Return [x, y] of the center of cell containing provided text 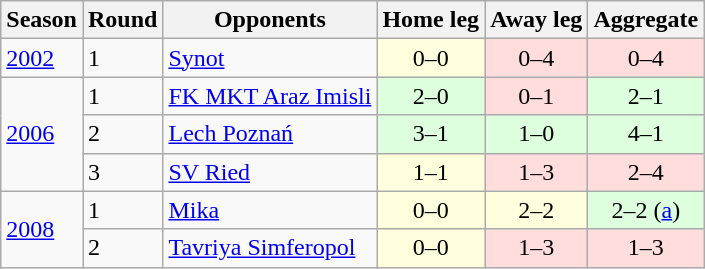
2006 [42, 134]
2–2 (a) [646, 210]
0–1 [536, 96]
Mika [270, 210]
FK MKT Araz Imisli [270, 96]
2002 [42, 58]
1–0 [536, 134]
3–1 [431, 134]
Synot [270, 58]
2–0 [431, 96]
Tavriya Simferopol [270, 248]
1–1 [431, 172]
2008 [42, 229]
4–1 [646, 134]
Away leg [536, 20]
Aggregate [646, 20]
3 [122, 172]
SV Ried [270, 172]
Home leg [431, 20]
Round [122, 20]
2–2 [536, 210]
Opponents [270, 20]
2–4 [646, 172]
Season [42, 20]
Lech Poznań [270, 134]
2–1 [646, 96]
